For the text-containing cell, return its midpoint in (X, Y) coordinate format. 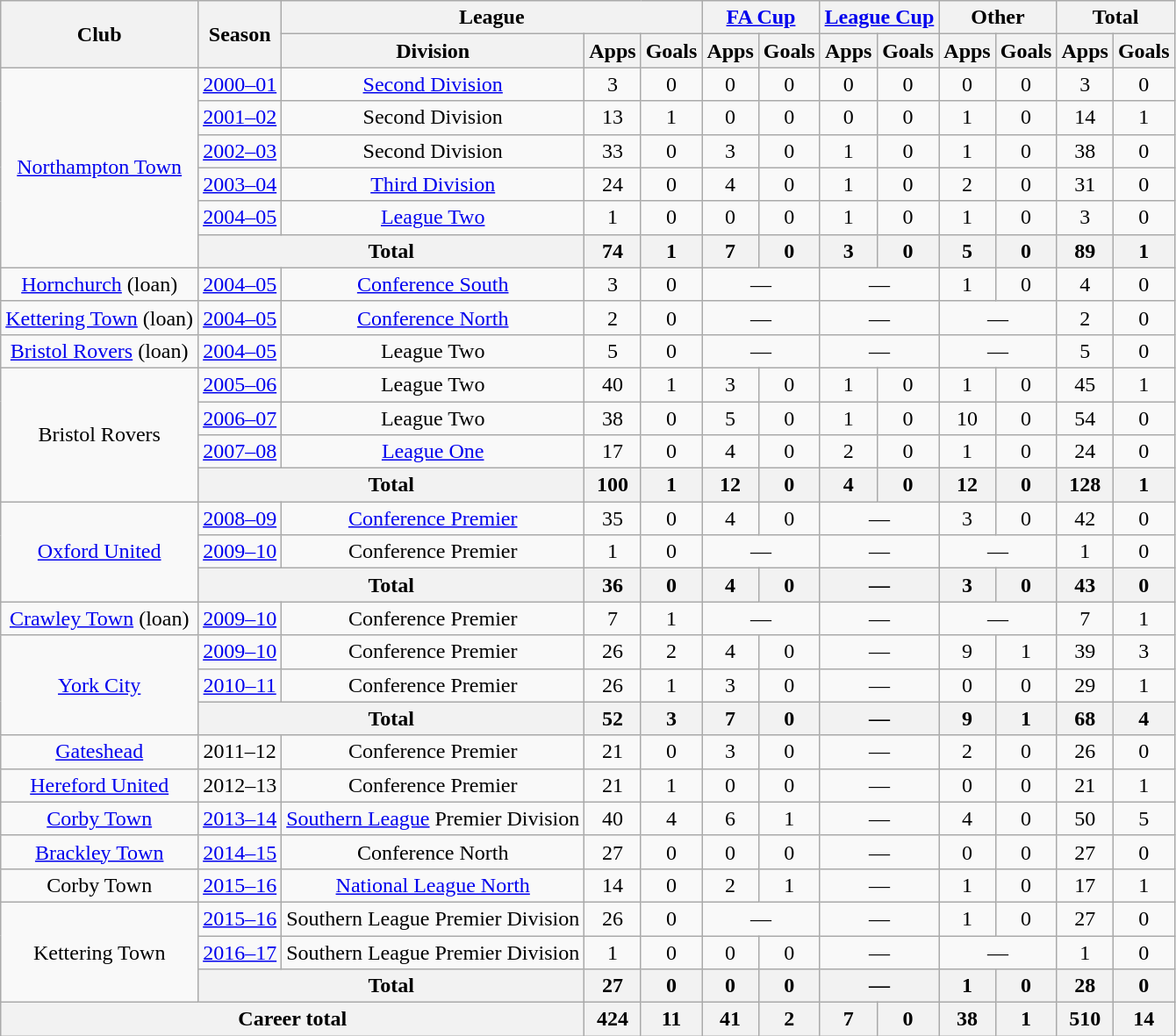
Club (100, 34)
54 (1085, 418)
Season (240, 34)
2006–07 (240, 418)
2007–08 (240, 452)
Bristol Rovers (loan) (100, 351)
13 (613, 118)
2000–01 (240, 84)
Crawley Town (loan) (100, 618)
Third Division (434, 184)
2005–06 (240, 384)
510 (1085, 1019)
6 (730, 818)
Other (998, 18)
2002–03 (240, 151)
45 (1085, 384)
League (491, 18)
FA Cup (761, 18)
11 (671, 1019)
424 (613, 1019)
National League North (434, 885)
41 (730, 1019)
10 (967, 418)
33 (613, 151)
39 (1085, 652)
League One (434, 452)
2010–11 (240, 685)
35 (613, 518)
43 (1085, 585)
Brackley Town (100, 852)
74 (613, 251)
Kettering Town (100, 952)
York City (100, 685)
2016–17 (240, 952)
2012–13 (240, 785)
42 (1085, 518)
Career total (293, 1019)
Gateshead (100, 752)
Oxford United (100, 552)
2011–12 (240, 752)
29 (1085, 685)
Hereford United (100, 785)
52 (613, 718)
Kettering Town (loan) (100, 318)
68 (1085, 718)
2008–09 (240, 518)
2003–04 (240, 184)
2014–15 (240, 852)
28 (1085, 986)
Hornchurch (loan) (100, 284)
2001–02 (240, 118)
Division (434, 51)
League Cup (879, 18)
89 (1085, 251)
Bristol Rovers (100, 434)
31 (1085, 184)
2013–14 (240, 818)
128 (1085, 485)
100 (613, 485)
Northampton Town (100, 168)
50 (1085, 818)
Conference South (434, 284)
36 (613, 585)
